Return [x, y] of the center of cell containing provided text 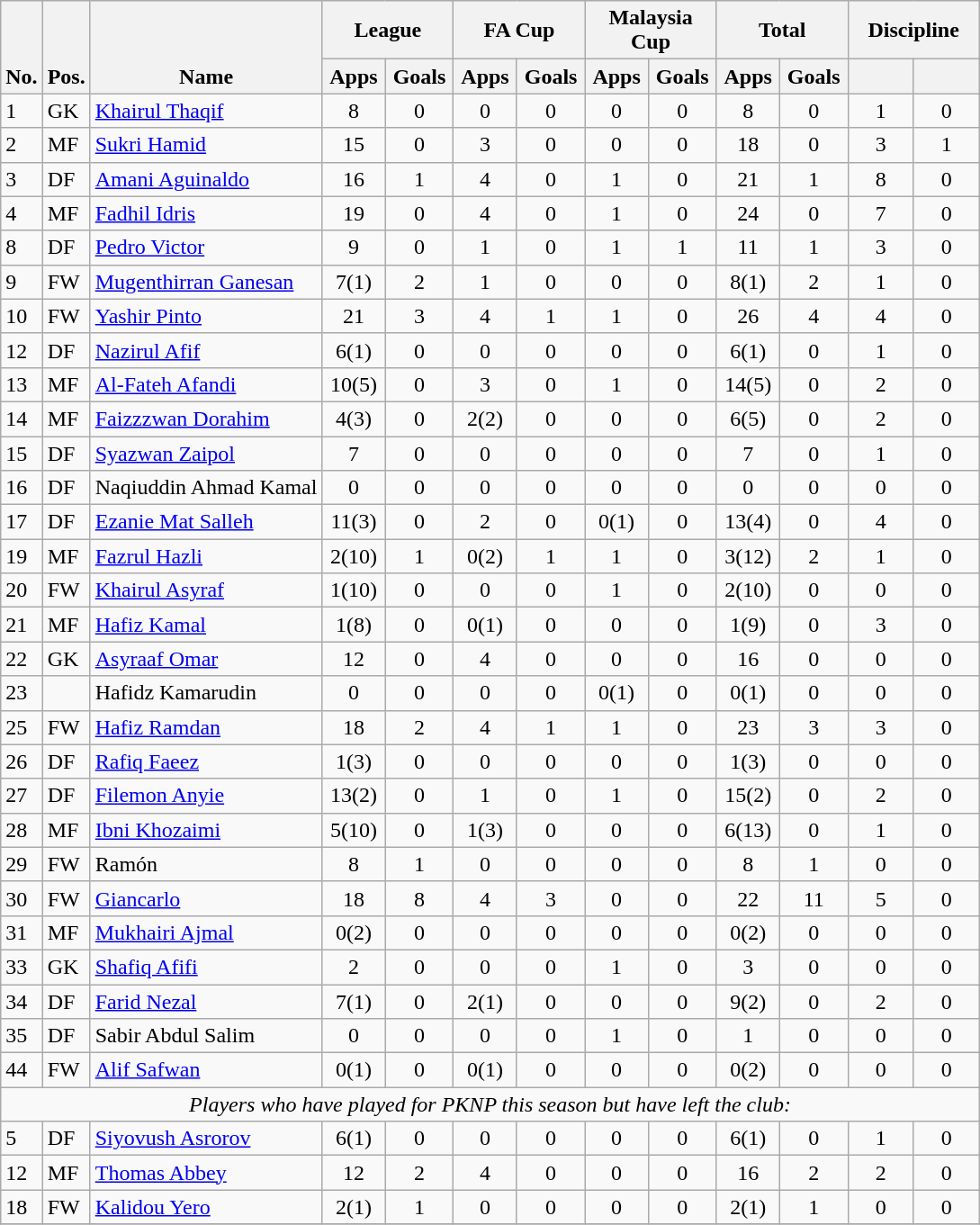
Players who have played for PKNP this season but have left the club: [490, 1104]
Al-Fateh Afandi [206, 384]
Malaysia Cup [651, 31]
33 [22, 967]
Mugenthirran Ganesan [206, 282]
20 [22, 590]
No. [22, 47]
Ibni Khozaimi [206, 830]
2(2) [485, 419]
Name [206, 47]
Thomas Abbey [206, 1173]
44 [22, 1070]
14(5) [748, 384]
9(2) [748, 1002]
17 [22, 522]
13(4) [748, 522]
Mukhairi Ajmal [206, 932]
Sukri Hamid [206, 145]
24 [748, 213]
Yashir Pinto [206, 316]
League [388, 31]
Farid Nezal [206, 1002]
27 [22, 796]
1(9) [748, 625]
34 [22, 1002]
Faizzzwan Dorahim [206, 419]
Sabir Abdul Salim [206, 1036]
29 [22, 864]
6(5) [748, 419]
10(5) [354, 384]
30 [22, 898]
25 [22, 727]
Pos. [67, 47]
FA Cup [519, 31]
28 [22, 830]
Hafiz Ramdan [206, 727]
31 [22, 932]
1(10) [354, 590]
Hafiz Kamal [206, 625]
3(12) [748, 556]
5(10) [354, 830]
Kalidou Yero [206, 1207]
Amani Aguinaldo [206, 179]
Khairul Asyraf [206, 590]
Fazrul Hazli [206, 556]
Syazwan Zaipol [206, 453]
Alif Safwan [206, 1070]
Pedro Victor [206, 248]
Siyovush Asrorov [206, 1139]
Ezanie Mat Salleh [206, 522]
13 [22, 384]
35 [22, 1036]
11(3) [354, 522]
4(3) [354, 419]
6(13) [748, 830]
Asyraaf Omar [206, 659]
Giancarlo [206, 898]
10 [22, 316]
Khairul Thaqif [206, 111]
Rafiq Faeez [206, 761]
Total [782, 31]
Discipline [913, 31]
1(8) [354, 625]
Hafidz Kamarudin [206, 693]
13(2) [354, 796]
8(1) [748, 282]
Ramón [206, 864]
Fadhil Idris [206, 213]
Filemon Anyie [206, 796]
14 [22, 419]
Shafiq Afifi [206, 967]
15(2) [748, 796]
Naqiuddin Ahmad Kamal [206, 488]
Nazirul Afif [206, 350]
